Determine the [x, y] coordinate at the center of the cell enclosing the given text.  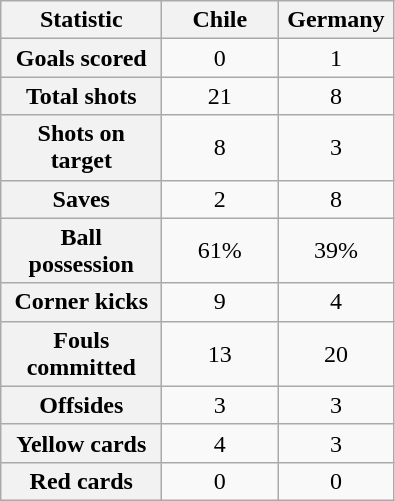
Shots on target [82, 148]
1 [336, 58]
Ball possession [82, 250]
9 [220, 302]
Statistic [82, 20]
Fouls committed [82, 354]
Goals scored [82, 58]
Saves [82, 199]
13 [220, 354]
61% [220, 250]
21 [220, 96]
Red cards [82, 481]
Total shots [82, 96]
Corner kicks [82, 302]
Offsides [82, 405]
2 [220, 199]
39% [336, 250]
Germany [336, 20]
20 [336, 354]
Chile [220, 20]
Yellow cards [82, 443]
